For the text-containing cell, return its midpoint in (X, Y) coordinate format. 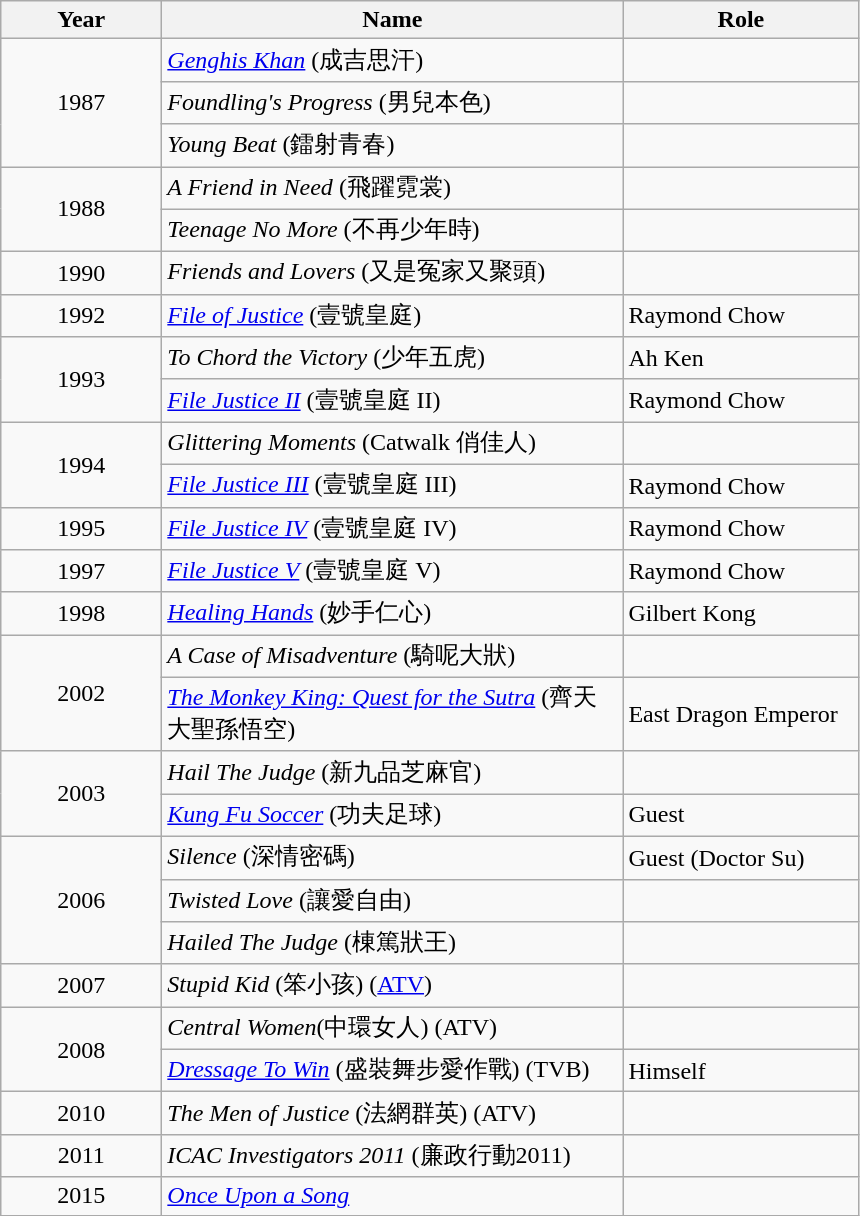
Once Upon a Song (392, 1196)
Year (82, 20)
Role (741, 20)
Teenage No More (不再少年時) (392, 230)
Name (392, 20)
To Chord the Victory (少年五虎) (392, 358)
1987 (82, 103)
The Men of Justice (法網群英) (ATV) (392, 1114)
Glittering Moments (Catwalk 俏佳人) (392, 444)
Hailed The Judge (棟篤狀王) (392, 944)
Guest (741, 816)
1990 (82, 274)
Kung Fu Soccer (功夫足球) (392, 816)
A Friend in Need (飛躍霓裳) (392, 188)
ICAC Investigators 2011 (廉政行動2011) (392, 1156)
Central Women(中環女人) (ATV) (392, 1028)
Young Beat (鐳射青春) (392, 146)
Healing Hands (妙手仁心) (392, 614)
Silence (深情密碼) (392, 858)
File Justice IV (壹號皇庭 IV) (392, 528)
Genghis Khan (成吉思汗) (392, 60)
1993 (82, 380)
1992 (82, 316)
1997 (82, 572)
A Case of Misadventure (騎呢大狀) (392, 656)
File of Justice (壹號皇庭) (392, 316)
East Dragon Emperor (741, 714)
2007 (82, 986)
File Justice III (壹號皇庭 III) (392, 486)
Himself (741, 1070)
File Justice II (壹號皇庭 II) (392, 400)
2002 (82, 694)
Dressage To Win (盛裝舞步愛作戰) (TVB) (392, 1070)
1995 (82, 528)
Twisted Love (讓愛自由) (392, 900)
1998 (82, 614)
Stupid Kid (笨小孩) (ATV) (392, 986)
Hail The Judge (新九品芝麻官) (392, 772)
2008 (82, 1050)
Gilbert Kong (741, 614)
1988 (82, 208)
Friends and Lovers (又是冤家又聚頭) (392, 274)
Guest (Doctor Su) (741, 858)
Foundling's Progress (男兒本色) (392, 102)
The Monkey King: Quest for the Sutra (齊天大聖孫悟空) (392, 714)
Ah Ken (741, 358)
File Justice V (壹號皇庭 V) (392, 572)
2011 (82, 1156)
2006 (82, 900)
1994 (82, 464)
2003 (82, 794)
2015 (82, 1196)
2010 (82, 1114)
